Locate the cell with the specified text and output its (X, Y) center coordinate. 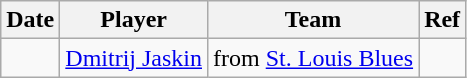
Team (314, 20)
Dmitrij Jaskin (134, 58)
from St. Louis Blues (314, 58)
Date (30, 20)
Ref (442, 20)
Player (134, 20)
